Return the [X, Y] coordinate for the center point of the cell that contains the specified text.  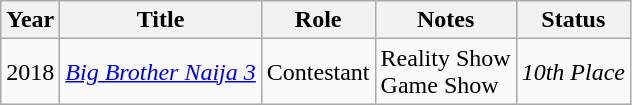
Title [161, 20]
Big Brother Naija 3 [161, 72]
Notes [446, 20]
Reality ShowGame Show [446, 72]
Contestant [318, 72]
Role [318, 20]
2018 [30, 72]
10th Place [573, 72]
Year [30, 20]
Status [573, 20]
